Scan for the cell matching the given text and deliver its [x, y] coordinate at center. 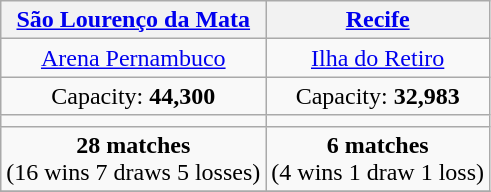
28 matches(16 wins 7 draws 5 losses) [134, 158]
6 matches(4 wins 1 draw 1 loss) [378, 158]
Arena Pernambuco [134, 58]
Capacity: 32,983 [378, 96]
Capacity: 44,300 [134, 96]
Recife [378, 20]
Ilha do Retiro [378, 58]
São Lourenço da Mata [134, 20]
